For the text-containing cell, return its midpoint in (X, Y) coordinate format. 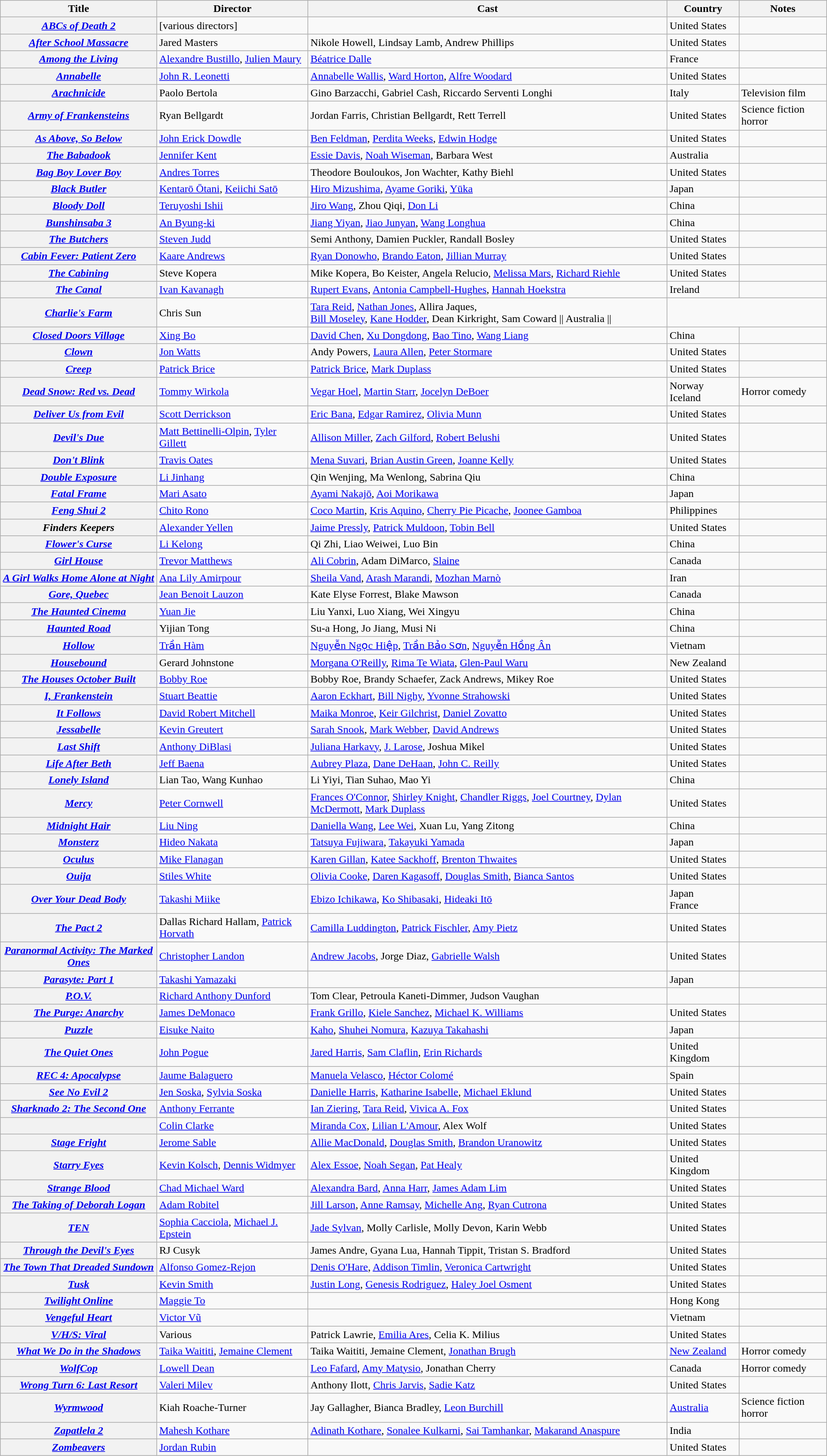
Tara Reid, Nathan Jones, Allira Jaques,Bill Moseley, Kane Hodder, Dean Kirkright, Sam Coward || Australia || (488, 313)
Creep (79, 369)
Twilight Online (79, 1301)
John Pogue (232, 1052)
Li Kelong (232, 544)
NorwayIceland (703, 391)
Fatal Frame (79, 493)
Life After Beth (79, 763)
Dead Snow: Red vs. Dead (79, 391)
Ayami Nakajō, Aoi Morikawa (488, 493)
Ryan Bellgardt (232, 116)
David Robert Mitchell (232, 713)
After School Massacre (79, 42)
Ivan Kavanagh (232, 290)
Trần Hàm (232, 645)
Notes (783, 9)
Denis O'Hare, Addison Timlin, Veronica Cartwright (488, 1267)
RJ Cusyk (232, 1250)
Essie Davis, Noah Wiseman, Barbara West (488, 155)
Paranormal Activity: The Marked Ones (79, 956)
Sophia Cacciola, Michael J. Epstein (232, 1227)
P.O.V. (79, 996)
Ian Ziering, Tara Reid, Vivica A. Fox (488, 1109)
As Above, So Below (79, 138)
Scott Derrickson (232, 414)
Haunted Road (79, 628)
Victor Vũ (232, 1318)
Theodore Bouloukos, Jon Wachter, Kathy Biehl (488, 172)
Alex Essoe, Noah Segan, Pat Healy (488, 1165)
Nikole Howell, Lindsay Lamb, Andrew Phillips (488, 42)
Hideo Nakata (232, 842)
Clown (79, 352)
Kaare Andrews (232, 256)
Eric Bana, Edgar Ramirez, Olivia Munn (488, 414)
Liu Yanxi, Luo Xiang, Wei Xingyu (488, 611)
Stage Fright (79, 1142)
Allie MacDonald, Douglas Smith, Brandon Uranowitz (488, 1142)
Su-a Hong, Jo Jiang, Musi Ni (488, 628)
WolfCop (79, 1368)
I, Frankenstein (79, 696)
See No Evil 2 (79, 1092)
David Chen, Xu Dongdong, Bao Tino, Wang Liang (488, 335)
Teruyoshi Ishii (232, 205)
Wrong Turn 6: Last Resort (79, 1385)
Oculus (79, 859)
Anthony DiBlasi (232, 747)
Patrick Lawrie, Emilia Ares, Celia K. Milius (488, 1335)
Qin Wenjing, Ma Wenlong, Sabrina Qiu (488, 477)
Mike Flanagan (232, 859)
It Follows (79, 713)
Title (79, 9)
Nguyễn Ngọc Hiệp, Trần Bảo Sơn, Nguyễn Hồng Ân (488, 645)
Maggie To (232, 1301)
Patrick Brice, Mark Duplass (488, 369)
Danielle Harris, Katharine Isabelle, Michael Eklund (488, 1092)
Don't Blink (79, 460)
Among the Living (79, 59)
Jeff Baena (232, 763)
[various directors] (232, 26)
Patrick Brice (232, 369)
Cast (488, 9)
Coco Martin, Kris Aquino, Cherry Pie Picache, Joonee Gamboa (488, 510)
Adam Robitel (232, 1205)
Aaron Eckhart, Bill Nighy, Yvonne Strahowski (488, 696)
Jordan Rubin (232, 1447)
Jiang Yiyan, Jiao Junyan, Wang Longhua (488, 222)
Jerome Sable (232, 1142)
Yijian Tong (232, 628)
Li Jinhang (232, 477)
An Byung-ki (232, 222)
Through the Devil's Eyes (79, 1250)
James Andre, Gyana Lua, Hannah Tippit, Tristan S. Bradford (488, 1250)
John R. Leonetti (232, 76)
Country (703, 9)
Closed Doors Village (79, 335)
Charlie's Farm (79, 313)
Kevin Kolsch, Dennis Widmyer (232, 1165)
Jen Soska, Sylvia Soska (232, 1092)
Kentarō Ōtani, Keiichi Satō (232, 189)
Valeri Milev (232, 1385)
Christopher Landon (232, 956)
Ben Feldman, Perdita Weeks, Edwin Hodge (488, 138)
Qi Zhi, Liao Weiwei, Luo Bin (488, 544)
Director (232, 9)
Ryan Donowho, Brando Eaton, Jillian Murray (488, 256)
Television film (783, 93)
Alexandra Bard, Anna Harr, James Adam Lim (488, 1188)
Chris Sun (232, 313)
Kevin Smith (232, 1284)
Semi Anthony, Damien Puckler, Randall Bosley (488, 239)
Finders Keepers (79, 527)
Vengeful Heart (79, 1318)
Bag Boy Lover Boy (79, 172)
V/H/S: Viral (79, 1335)
Matt Bettinelli-Olpin, Tyler Gillett (232, 437)
Li Yiyi, Tian Suhao, Mao Yi (488, 780)
Wyrmwood (79, 1407)
TEN (79, 1227)
Annabelle (79, 76)
Midnight Hair (79, 826)
Feng Shui 2 (79, 510)
Girl House (79, 561)
Arachnicide (79, 93)
The Canal (79, 290)
Aubrey Plaza, Dane DeHaan, John C. Reilly (488, 763)
Allison Miller, Zach Gilford, Robert Belushi (488, 437)
Tommy Wirkola (232, 391)
Army of Frankensteins (79, 116)
Xing Bo (232, 335)
Italy (703, 93)
Monsterz (79, 842)
Ali Cobrin, Adam DiMarco, Slaine (488, 561)
Mahesh Kothare (232, 1430)
Gerard Johnstone (232, 662)
The Town That Dreaded Sundown (79, 1267)
Sarah Snook, Mark Webber, David Andrews (488, 730)
Jordan Farris, Christian Bellgardt, Rett Terrell (488, 116)
Leo Fafard, Amy Matysio, Jonathan Cherry (488, 1368)
Jean Benoit Lauzon (232, 595)
Kaho, Shuhei Nomura, Kazuya Takahashi (488, 1030)
Tatsuya Fujiwara, Takayuki Yamada (488, 842)
Over Your Dead Body (79, 899)
Tusk (79, 1284)
Jared Harris, Sam Claflin, Erin Richards (488, 1052)
Philippines (703, 510)
Jared Masters (232, 42)
John Erick Dowdle (232, 138)
Housebound (79, 662)
Camilla Luddington, Patrick Fischler, Amy Pietz (488, 928)
Black Butler (79, 189)
Morgana O'Reilly, Rima Te Wiata, Glen-Paul Waru (488, 662)
Last Shift (79, 747)
The Taking of Deborah Logan (79, 1205)
Andy Powers, Laura Allen, Peter Stormare (488, 352)
Liu Ning (232, 826)
Kate Elyse Forrest, Blake Mawson (488, 595)
Frances O'Connor, Shirley Knight, Chandler Riggs, Joel Courtney, Dylan McDermott, Mark Duplass (488, 803)
Lian Tao, Wang Kunhao (232, 780)
Andres Torres (232, 172)
Paolo Bertola (232, 93)
Strange Blood (79, 1188)
The Haunted Cinema (79, 611)
Chito Rono (232, 510)
Jon Watts (232, 352)
Travis Oates (232, 460)
Takashi Yamazaki (232, 979)
Taika Waititi, Jemaine Clement (232, 1351)
Puzzle (79, 1030)
Daniella Wang, Lee Wei, Xuan Lu, Yang Zitong (488, 826)
Jennifer Kent (232, 155)
Colin Clarke (232, 1126)
The Purge: Anarchy (79, 1013)
Alexander Yellen (232, 527)
Devil's Due (79, 437)
Rupert Evans, Antonia Campbell-Hughes, Hannah Hoekstra (488, 290)
Mercy (79, 803)
Frank Grillo, Kiele Sanchez, Michael K. Williams (488, 1013)
Karen Gillan, Katee Sackhoff, Brenton Thwaites (488, 859)
Olivia Cooke, Daren Kagasoff, Douglas Smith, Bianca Santos (488, 876)
Jessabelle (79, 730)
The Cabining (79, 273)
Taika Waititi, Jemaine Clement, Jonathan Brugh (488, 1351)
Jill Larson, Anne Ramsay, Michelle Ang, Ryan Cutrona (488, 1205)
Kevin Greutert (232, 730)
Hiro Mizushima, Ayame Goriki, Yūka (488, 189)
Kiah Roache-Turner (232, 1407)
Andrew Jacobs, Jorge Diaz, Gabrielle Walsh (488, 956)
ABCs of Death 2 (79, 26)
Bobby Roe (232, 679)
Hollow (79, 645)
Ouija (79, 876)
James DeMonaco (232, 1013)
Stiles White (232, 876)
Steve Kopera (232, 273)
Maika Monroe, Keir Gilchrist, Daniel Zovatto (488, 713)
JapanFrance (703, 899)
Jade Sylvan, Molly Carlisle, Molly Devon, Karin Webb (488, 1227)
Deliver Us from Evil (79, 414)
Various (232, 1335)
Gore, Quebec (79, 595)
Double Exposure (79, 477)
REC 4: Apocalypse (79, 1075)
The Houses October Built (79, 679)
The Butchers (79, 239)
Zapatlela 2 (79, 1430)
Flower's Curse (79, 544)
Yuan Jie (232, 611)
Manuela Velasco, Héctor Colomé (488, 1075)
Hong Kong (703, 1301)
Sheila Vand, Arash Marandi, Mozhan Marnò (488, 578)
The Babadook (79, 155)
Juliana Harkavy, J. Larose, Joshua Mikel (488, 747)
Ireland (703, 290)
Anthony Ilott, Chris Jarvis, Sadie Katz (488, 1385)
Gino Barzacchi, Gabriel Cash, Riccardo Serventi Longhi (488, 93)
Lonely Island (79, 780)
Annabelle Wallis, Ward Horton, Alfre Woodard (488, 76)
Trevor Matthews (232, 561)
Sharknado 2: The Second One (79, 1109)
Alexandre Bustillo, Julien Maury (232, 59)
Parasyte: Part 1 (79, 979)
Mari Asato (232, 493)
Starry Eyes (79, 1165)
What We Do in the Shadows (79, 1351)
Jiro Wang, Zhou Qiqi, Don Li (488, 205)
Anthony Ferrante (232, 1109)
Eisuke Naito (232, 1030)
The Pact 2 (79, 928)
Zombeavers (79, 1447)
Chad Michael Ward (232, 1188)
Jaime Pressly, Patrick Muldoon, Tobin Bell (488, 527)
Béatrice Dalle (488, 59)
Justin Long, Genesis Rodriguez, Haley Joel Osment (488, 1284)
Jaume Balaguero (232, 1075)
Vegar Hoel, Martin Starr, Jocelyn DeBoer (488, 391)
Jay Gallagher, Bianca Bradley, Leon Burchill (488, 1407)
A Girl Walks Home Alone at Night (79, 578)
Mena Suvari, Brian Austin Green, Joanne Kelly (488, 460)
Dallas Richard Hallam, Patrick Horvath (232, 928)
Tom Clear, Petroula Kaneti-Dimmer, Judson Vaughan (488, 996)
The Quiet Ones (79, 1052)
Bunshinsaba 3 (79, 222)
Miranda Cox, Lilian L'Amour, Alex Wolf (488, 1126)
Bloody Doll (79, 205)
India (703, 1430)
Alfonso Gomez-Rejon (232, 1267)
Adinath Kothare, Sonalee Kulkarni, Sai Tamhankar, Makarand Anaspure (488, 1430)
Ebizo Ichikawa, Ko Shibasaki, Hideaki Itō (488, 899)
Spain (703, 1075)
Ana Lily Amirpour (232, 578)
Iran (703, 578)
Takashi Miike (232, 899)
Lowell Dean (232, 1368)
Stuart Beattie (232, 696)
Mike Kopera, Bo Keister, Angela Relucio, Melissa Mars, Richard Riehle (488, 273)
Bobby Roe, Brandy Schaefer, Zack Andrews, Mikey Roe (488, 679)
France (703, 59)
Richard Anthony Dunford (232, 996)
Steven Judd (232, 239)
Peter Cornwell (232, 803)
Cabin Fever: Patient Zero (79, 256)
